For the text-containing cell, return its midpoint in [X, Y] coordinate format. 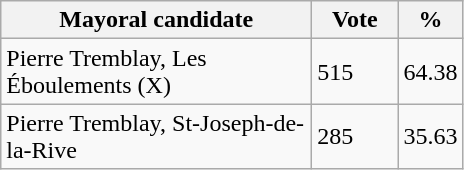
Mayoral candidate [156, 20]
Pierre Tremblay, St-Joseph-de-la-Rive [156, 136]
Pierre Tremblay, Les Éboulements (X) [156, 72]
% [430, 20]
Vote [355, 20]
515 [355, 72]
64.38 [430, 72]
285 [355, 136]
35.63 [430, 136]
